Provide the (x, y) coordinate of the cell's center where the given text is located.  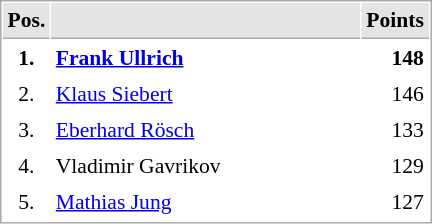
3. (26, 129)
2. (26, 93)
5. (26, 201)
4. (26, 165)
Mathias Jung (206, 201)
Points (396, 21)
133 (396, 129)
146 (396, 93)
Vladimir Gavrikov (206, 165)
129 (396, 165)
Pos. (26, 21)
Klaus Siebert (206, 93)
148 (396, 57)
Frank Ullrich (206, 57)
127 (396, 201)
1. (26, 57)
Eberhard Rösch (206, 129)
